For the text-containing cell, return its midpoint in (x, y) coordinate format. 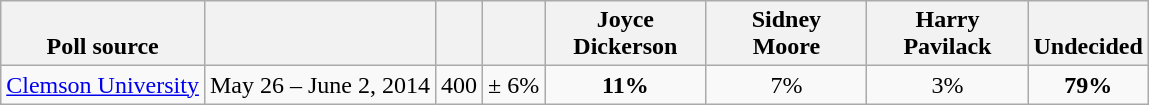
May 26 – June 2, 2014 (320, 85)
400 (460, 85)
7% (786, 85)
Clemson University (103, 85)
± 6% (514, 85)
HarryPavilack (948, 34)
79% (1088, 85)
SidneyMoore (786, 34)
Undecided (1088, 34)
11% (626, 85)
Poll source (103, 34)
JoyceDickerson (626, 34)
3% (948, 85)
